Output the [x, y] coordinate of the center of the cell containing the given text.  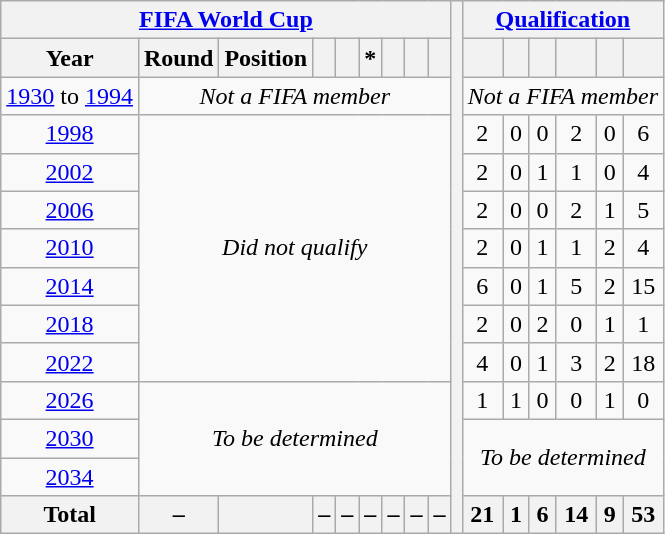
1998 [70, 134]
2026 [70, 400]
Total [70, 515]
2018 [70, 324]
Round [178, 58]
2014 [70, 286]
* [370, 58]
21 [482, 515]
Position [266, 58]
FIFA World Cup [226, 20]
2006 [70, 210]
3 [576, 362]
15 [644, 286]
Qualification [562, 20]
18 [644, 362]
2010 [70, 248]
Year [70, 58]
53 [644, 515]
2034 [70, 477]
2030 [70, 438]
2002 [70, 172]
2022 [70, 362]
1930 to 1994 [70, 96]
9 [610, 515]
Did not qualify [294, 248]
14 [576, 515]
